Search for the cell housing the specified text and yield its [X, Y] center coordinate. 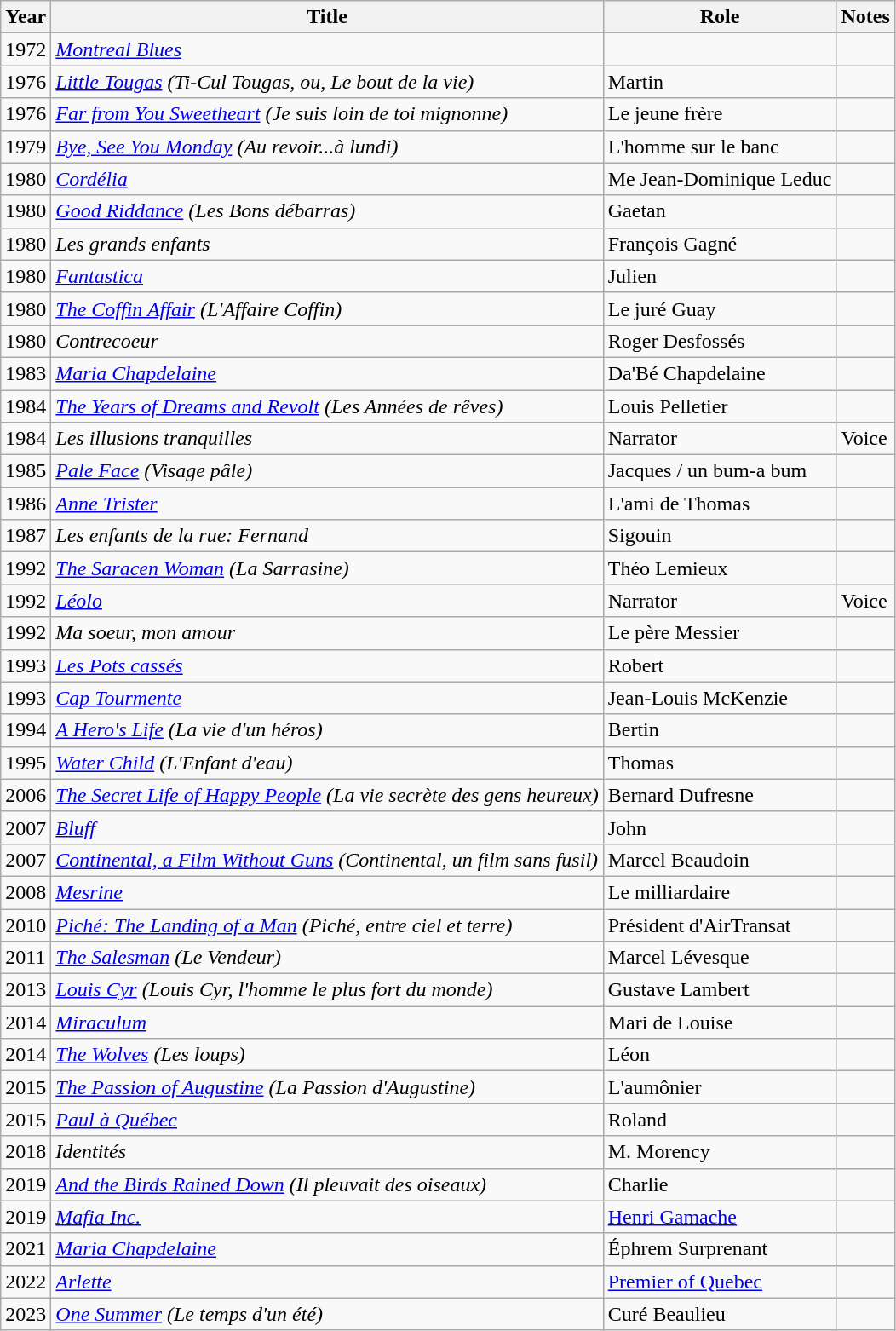
The Saracen Woman (La Sarrasine) [327, 568]
Louis Cyr (Louis Cyr, l'homme le plus fort du monde) [327, 990]
The Secret Life of Happy People (La vie secrète des gens heureux) [327, 795]
A Hero's Life (La vie d'un héros) [327, 730]
2023 [26, 1314]
Curé Beaulieu [720, 1314]
Robert [720, 665]
John [720, 827]
1994 [26, 730]
Martin [720, 82]
L'aumônier [720, 1087]
2008 [26, 892]
The Coffin Affair (L'Affaire Coffin) [327, 308]
Me Jean-Dominique Leduc [720, 179]
Da'Bé Chapdelaine [720, 373]
Anne Trister [327, 504]
Good Riddance (Les Bons débarras) [327, 211]
Paul à Québec [327, 1120]
Léon [720, 1055]
Premier of Quebec [720, 1282]
Charlie [720, 1184]
Bertin [720, 730]
Far from You Sweetheart (Je suis loin de toi mignonne) [327, 114]
Éphrem Surprenant [720, 1249]
Jean-Louis McKenzie [720, 698]
Thomas [720, 763]
Role [720, 17]
The Wolves (Les loups) [327, 1055]
Roger Desfossés [720, 341]
L'ami de Thomas [720, 504]
1995 [26, 763]
Mafia Inc. [327, 1217]
Le juré Guay [720, 308]
1987 [26, 536]
Les illusions tranquilles [327, 439]
Les enfants de la rue: Fernand [327, 536]
Louis Pelletier [720, 406]
Ma soeur, mon amour [327, 633]
Title [327, 17]
Continental, a Film Without Guns (Continental, un film sans fusil) [327, 860]
2022 [26, 1282]
1985 [26, 471]
The Passion of Augustine (La Passion d'Augustine) [327, 1087]
1983 [26, 373]
Le père Messier [720, 633]
Mari de Louise [720, 1023]
Jacques / un bum-a bum [720, 471]
2010 [26, 925]
Identités [327, 1152]
Le jeune frère [720, 114]
Président d'AirTransat [720, 925]
Les grands enfants [327, 244]
1979 [26, 147]
2011 [26, 958]
Roland [720, 1120]
François Gagné [720, 244]
Gaetan [720, 211]
Julien [720, 276]
And the Birds Rained Down (Il pleuvait des oiseaux) [327, 1184]
1986 [26, 504]
Marcel Beaudoin [720, 860]
L'homme sur le banc [720, 147]
Henri Gamache [720, 1217]
Léolo [327, 601]
Les Pots cassés [327, 665]
Year [26, 17]
Miraculum [327, 1023]
Notes [865, 17]
Fantastica [327, 276]
Bye, See You Monday (Au revoir...à lundi) [327, 147]
Montreal Blues [327, 49]
Piché: The Landing of a Man (Piché, entre ciel et terre) [327, 925]
The Salesman (Le Vendeur) [327, 958]
Arlette [327, 1282]
M. Morency [720, 1152]
Cordélia [327, 179]
Gustave Lambert [720, 990]
Mesrine [327, 892]
1972 [26, 49]
Bluff [327, 827]
Théo Lemieux [720, 568]
The Years of Dreams and Revolt (Les Années de rêves) [327, 406]
Pale Face (Visage pâle) [327, 471]
Water Child (L'Enfant d'eau) [327, 763]
Marcel Lévesque [720, 958]
One Summer (Le temps d'un été) [327, 1314]
Bernard Dufresne [720, 795]
Le milliardaire [720, 892]
Contrecoeur [327, 341]
2021 [26, 1249]
2013 [26, 990]
2006 [26, 795]
Little Tougas (Ti-Cul Tougas, ou, Le bout de la vie) [327, 82]
2018 [26, 1152]
Cap Tourmente [327, 698]
Sigouin [720, 536]
